Extract the [X, Y] coordinate from the center of the cell holding the provided text.  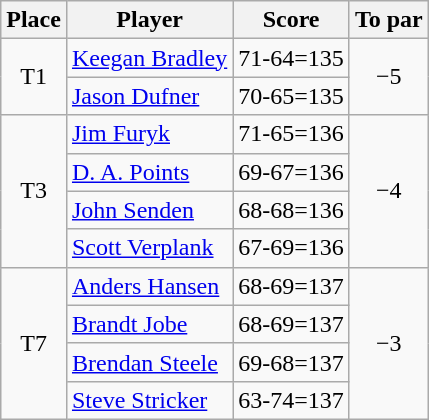
Score [292, 20]
67-69=136 [292, 248]
Steve Stricker [149, 400]
Brandt Jobe [149, 324]
T7 [34, 343]
70-65=135 [292, 96]
−3 [388, 343]
To par [388, 20]
71-65=136 [292, 134]
Keegan Bradley [149, 58]
D. A. Points [149, 172]
Jason Dufner [149, 96]
John Senden [149, 210]
Jim Furyk [149, 134]
T1 [34, 77]
69-67=136 [292, 172]
Player [149, 20]
Scott Verplank [149, 248]
Place [34, 20]
69-68=137 [292, 362]
−4 [388, 191]
63-74=137 [292, 400]
Brendan Steele [149, 362]
−5 [388, 77]
Anders Hansen [149, 286]
T3 [34, 191]
71-64=135 [292, 58]
68-68=136 [292, 210]
